Provide the [X, Y] coordinate of the cell's center where the given text is located.  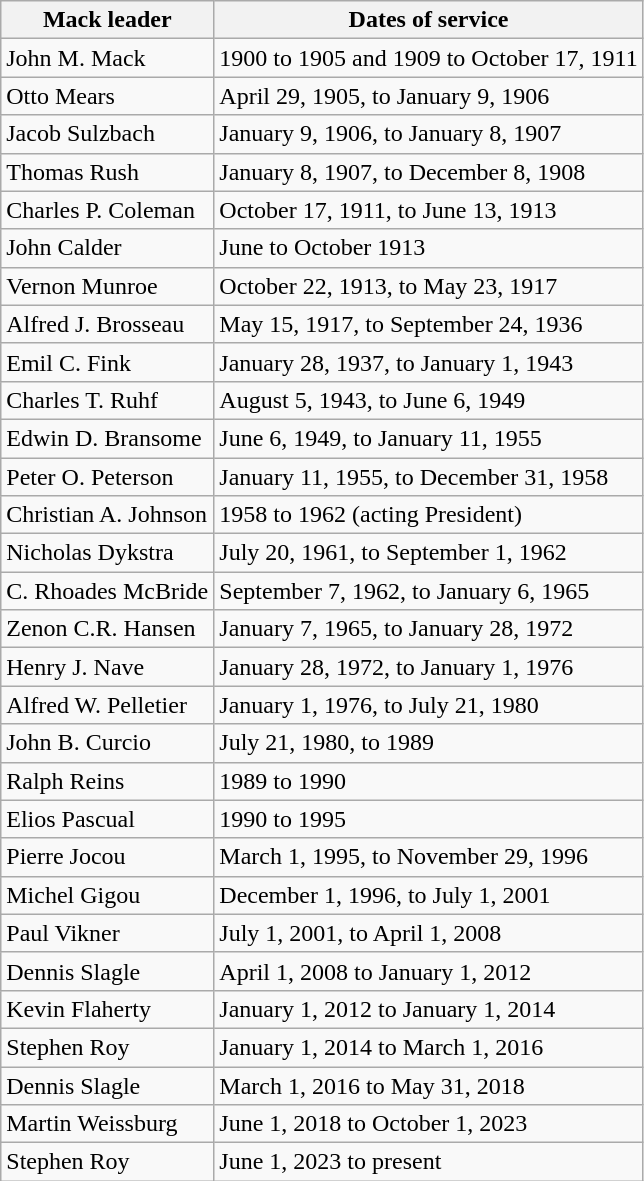
Thomas Rush [108, 172]
September 7, 1962, to January 6, 1965 [428, 591]
July 20, 1961, to September 1, 1962 [428, 553]
Ralph Reins [108, 781]
Otto Mears [108, 96]
Christian A. Johnson [108, 515]
John Calder [108, 248]
1990 to 1995 [428, 819]
January 7, 1965, to January 28, 1972 [428, 629]
July 1, 2001, to April 1, 2008 [428, 933]
Alfred J. Brosseau [108, 324]
C. Rhoades McBride [108, 591]
John B. Curcio [108, 743]
October 22, 1913, to May 23, 1917 [428, 286]
April 29, 1905, to January 9, 1906 [428, 96]
January 1, 2014 to March 1, 2016 [428, 1047]
Zenon C.R. Hansen [108, 629]
Henry J. Nave [108, 667]
Pierre Jocou [108, 857]
January 8, 1907, to December 8, 1908 [428, 172]
Elios Pascual [108, 819]
1900 to 1905 and 1909 to October 17, 1911 [428, 58]
Martin Weissburg [108, 1124]
January 11, 1955, to December 31, 1958 [428, 477]
March 1, 1995, to November 29, 1996 [428, 857]
December 1, 1996, to July 1, 2001 [428, 895]
Mack leader [108, 20]
March 1, 2016 to May 31, 2018 [428, 1085]
Paul Vikner [108, 933]
Vernon Munroe [108, 286]
Michel Gigou [108, 895]
June 6, 1949, to January 11, 1955 [428, 438]
Peter O. Peterson [108, 477]
January 28, 1972, to January 1, 1976 [428, 667]
Charles P. Coleman [108, 210]
Emil C. Fink [108, 362]
May 15, 1917, to September 24, 1936 [428, 324]
June 1, 2023 to present [428, 1162]
April 1, 2008 to January 1, 2012 [428, 971]
October 17, 1911, to June 13, 1913 [428, 210]
Edwin D. Bransome [108, 438]
John M. Mack [108, 58]
Nicholas Dykstra [108, 553]
January 9, 1906, to January 8, 1907 [428, 134]
June 1, 2018 to October 1, 2023 [428, 1124]
1989 to 1990 [428, 781]
June to October 1913 [428, 248]
Charles T. Ruhf [108, 400]
Dates of service [428, 20]
January 28, 1937, to January 1, 1943 [428, 362]
Jacob Sulzbach [108, 134]
1958 to 1962 (acting President) [428, 515]
Alfred W. Pelletier [108, 705]
January 1, 2012 to January 1, 2014 [428, 1009]
July 21, 1980, to 1989 [428, 743]
August 5, 1943, to June 6, 1949 [428, 400]
Kevin Flaherty [108, 1009]
January 1, 1976, to July 21, 1980 [428, 705]
